Detect which cell encompasses the target text, then output its (x, y) center coordinate. 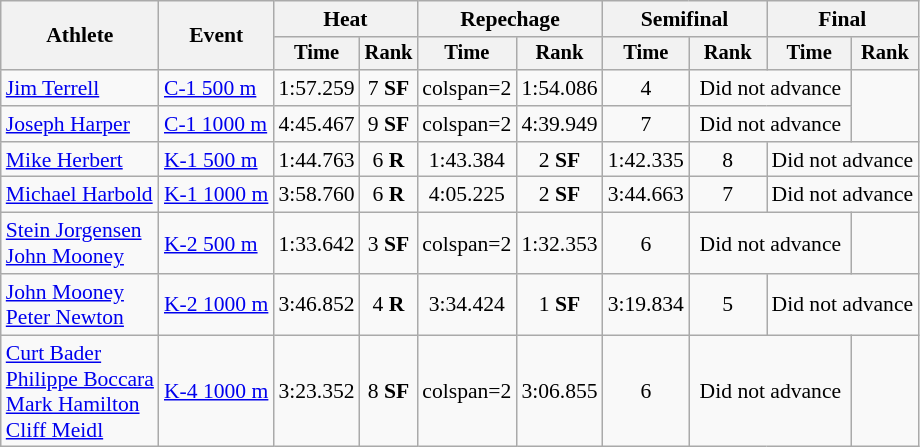
1 SF (559, 304)
3:06.855 (559, 391)
3:23.352 (316, 391)
3 SF (389, 244)
Joseph Harper (80, 124)
8 SF (389, 391)
Michael Harbold (80, 195)
Heat (345, 19)
K-1 500 m (216, 160)
8 (728, 160)
Stein JorgensenJohn Mooney (80, 244)
4:05.225 (466, 195)
3:44.663 (646, 195)
Event (216, 36)
K-2 1000 m (216, 304)
Semifinal (685, 19)
Mike Herbert (80, 160)
1:54.086 (559, 88)
Jim Terrell (80, 88)
4 (646, 88)
3:19.834 (646, 304)
Curt BaderPhilippe BoccaraMark HamiltonCliff Meidl (80, 391)
C-1 500 m (216, 88)
7 SF (389, 88)
1:32.353 (559, 244)
1:57.259 (316, 88)
K-2 500 m (216, 244)
9 SF (389, 124)
4:45.467 (316, 124)
4:39.949 (559, 124)
3:46.852 (316, 304)
4 R (389, 304)
5 (728, 304)
3:34.424 (466, 304)
3:58.760 (316, 195)
1:33.642 (316, 244)
Repechage (510, 19)
C-1 1000 m (216, 124)
1:42.335 (646, 160)
1:44.763 (316, 160)
John MooneyPeter Newton (80, 304)
1:43.384 (466, 160)
Athlete (80, 36)
K-1 1000 m (216, 195)
K-4 1000 m (216, 391)
Final (843, 19)
